Extract the (x, y) coordinate from the center of the cell holding the provided text.  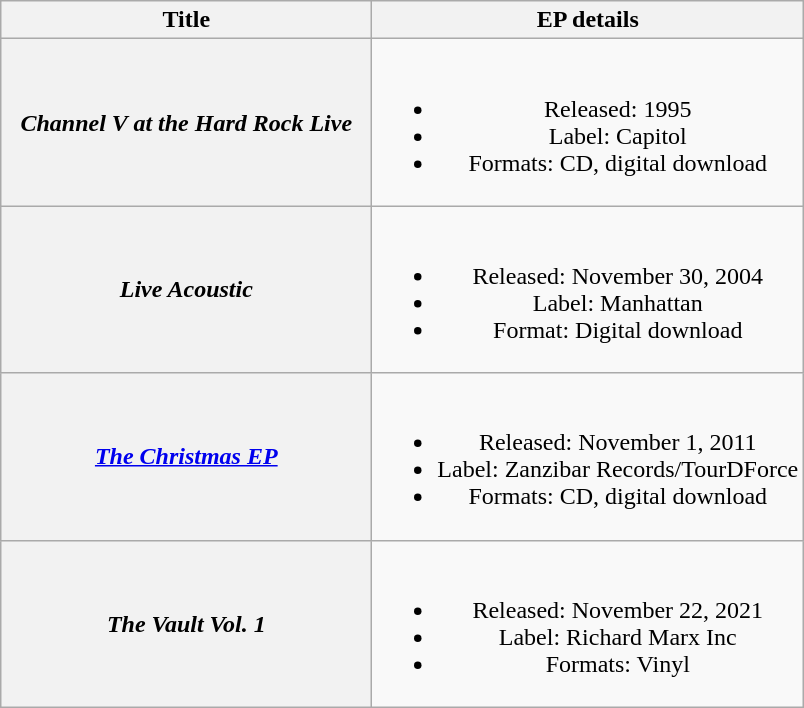
Live Acoustic (186, 290)
Title (186, 20)
EP details (588, 20)
The Christmas EP (186, 456)
Released: November 1, 2011Label: Zanzibar Records/TourDForceFormats: CD, digital download (588, 456)
Released: 1995Label: CapitolFormats: CD, digital download (588, 122)
Released: November 22, 2021Label: Richard Marx IncFormats: Vinyl (588, 624)
Channel V at the Hard Rock Live (186, 122)
The Vault Vol. 1 (186, 624)
Released: November 30, 2004Label: ManhattanFormat: Digital download (588, 290)
